Identify which cell holds the provided text, then report its (x, y) central coordinate. 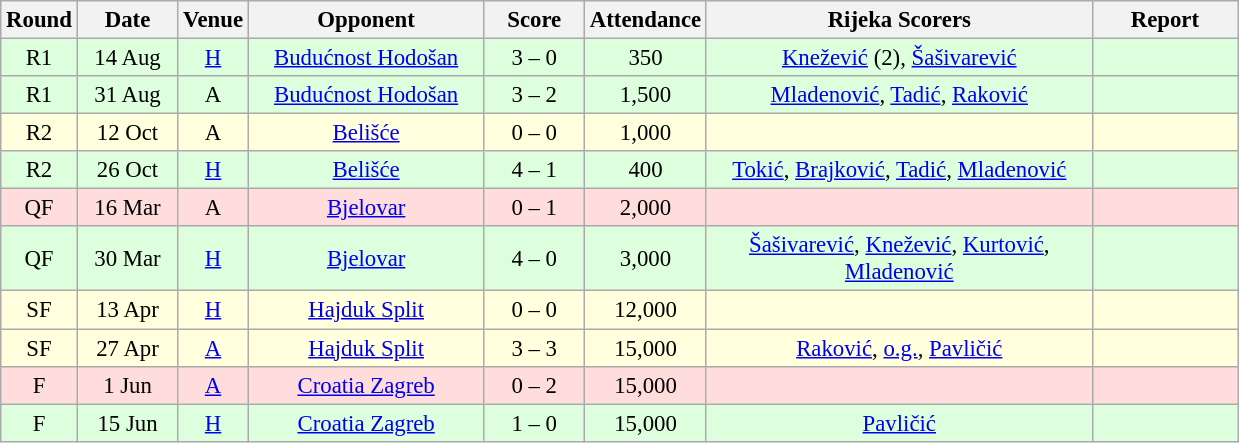
Opponent (366, 20)
0 – 2 (534, 385)
12 Oct (128, 133)
1,500 (646, 95)
Attendance (646, 20)
Mladenović, Tadić, Raković (899, 95)
Date (128, 20)
3 – 0 (534, 58)
30 Mar (128, 258)
Pavličić (899, 423)
Knežević (2), Šašivarević (899, 58)
400 (646, 170)
1,000 (646, 133)
1 Jun (128, 385)
3,000 (646, 258)
3 – 2 (534, 95)
14 Aug (128, 58)
31 Aug (128, 95)
Venue (214, 20)
Raković, o.g., Pavličić (899, 348)
4 – 1 (534, 170)
27 Apr (128, 348)
Tokić, Brajković, Tadić, Mladenović (899, 170)
350 (646, 58)
26 Oct (128, 170)
Šašivarević, Knežević, Kurtović, Mladenović (899, 258)
13 Apr (128, 310)
15 Jun (128, 423)
Round (39, 20)
Score (534, 20)
Rijeka Scorers (899, 20)
12,000 (646, 310)
Report (1165, 20)
1 – 0 (534, 423)
2,000 (646, 208)
0 – 1 (534, 208)
4 – 0 (534, 258)
3 – 3 (534, 348)
16 Mar (128, 208)
